Search for the cell housing the specified text and yield its [x, y] center coordinate. 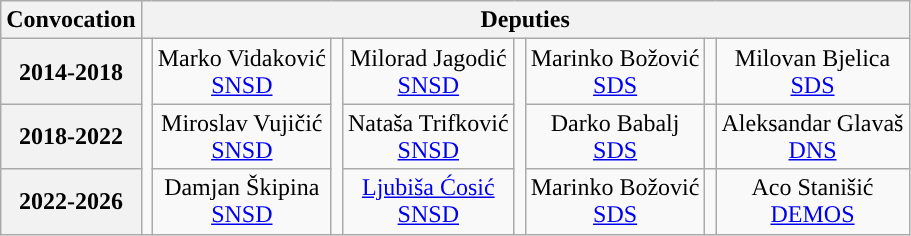
Aco StanišićDEMOS [812, 202]
Aleksandar GlavašDNS [812, 136]
Marko VidakovićSNSD [242, 72]
Damjan ŠkipinaSNSD [242, 202]
Nataša TrifkovićSNSD [428, 136]
Milovan BjelicaSDS [812, 72]
Miroslav VujičićSNSD [242, 136]
2018-2022 [71, 136]
Deputies [525, 20]
2014-2018 [71, 72]
Darko BabaljSDS [615, 136]
Milorad JagodićSNSD [428, 72]
2022-2026 [71, 202]
Ljubiša ĆosićSNSD [428, 202]
Convocation [71, 20]
